For the text-containing cell, return its midpoint in (X, Y) coordinate format. 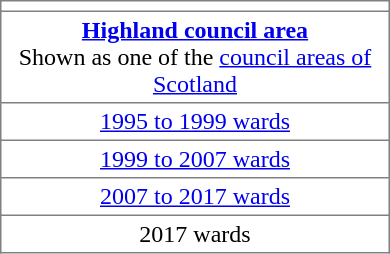
Highland council area Shown as one of the council areas of Scotland (195, 57)
2007 to 2017 wards (195, 197)
1999 to 2007 wards (195, 159)
1995 to 1999 wards (195, 122)
2017 wards (195, 234)
